From the cell containing the given text, extract its center point as (X, Y) coordinate. 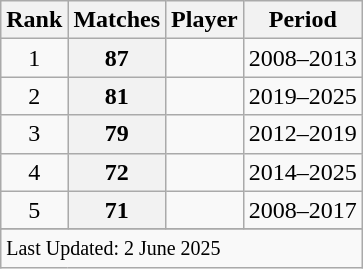
2019–2025 (302, 96)
71 (117, 210)
2012–2019 (302, 134)
3 (34, 134)
Last Updated: 2 June 2025 (182, 248)
72 (117, 172)
2 (34, 96)
Period (302, 20)
Rank (34, 20)
79 (117, 134)
81 (117, 96)
87 (117, 58)
2014–2025 (302, 172)
1 (34, 58)
4 (34, 172)
Player (205, 20)
2008–2013 (302, 58)
5 (34, 210)
2008–2017 (302, 210)
Matches (117, 20)
